Pinpoint the cell where the given text exists, returning its [x, y] midpoint coordinate. 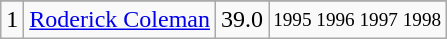
39.0 [242, 20]
1 [12, 20]
Roderick Coleman [120, 20]
1995 1996 1997 1998 [358, 20]
